Search for the cell housing the specified text and yield its (X, Y) center coordinate. 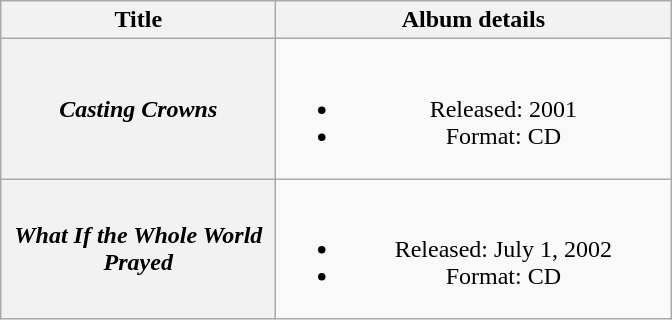
Released: July 1, 2002Format: CD (474, 249)
Released: 2001Format: CD (474, 109)
What If the Whole World Prayed (138, 249)
Casting Crowns (138, 109)
Album details (474, 20)
Title (138, 20)
